Locate the cell with the specified text and output its [X, Y] center coordinate. 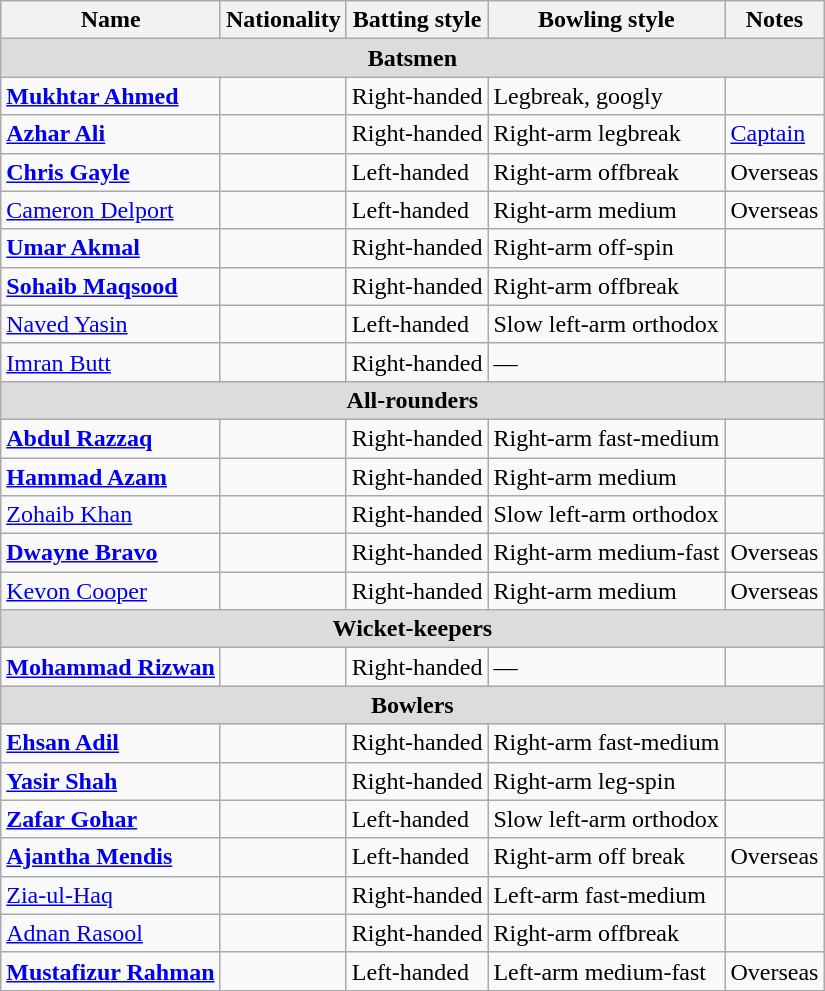
Adnan Rasool [111, 933]
Wicket-keepers [412, 629]
Mukhtar Ahmed [111, 96]
Right-arm off break [606, 857]
Ajantha Mendis [111, 857]
Zohaib Khan [111, 515]
Nationality [283, 20]
Dwayne Bravo [111, 553]
Captain [774, 134]
Mustafizur Rahman [111, 971]
Right-arm medium-fast [606, 553]
Cameron Delport [111, 210]
Azhar Ali [111, 134]
Notes [774, 20]
Left-arm medium-fast [606, 971]
Sohaib Maqsood [111, 286]
Bowlers [412, 705]
Yasir Shah [111, 781]
Right-arm legbreak [606, 134]
Name [111, 20]
Chris Gayle [111, 172]
Left-arm fast-medium [606, 895]
Ehsan Adil [111, 743]
Right-arm off-spin [606, 248]
Batsmen [412, 58]
Abdul Razzaq [111, 438]
Right-arm leg-spin [606, 781]
Naved Yasin [111, 324]
Batting style [417, 20]
Umar Akmal [111, 248]
Zia-ul-Haq [111, 895]
Legbreak, googly [606, 96]
All-rounders [412, 400]
Imran Butt [111, 362]
Hammad Azam [111, 477]
Zafar Gohar [111, 819]
Bowling style [606, 20]
Mohammad Rizwan [111, 667]
Kevon Cooper [111, 591]
